Scan for the cell matching the given text and deliver its (X, Y) coordinate at center. 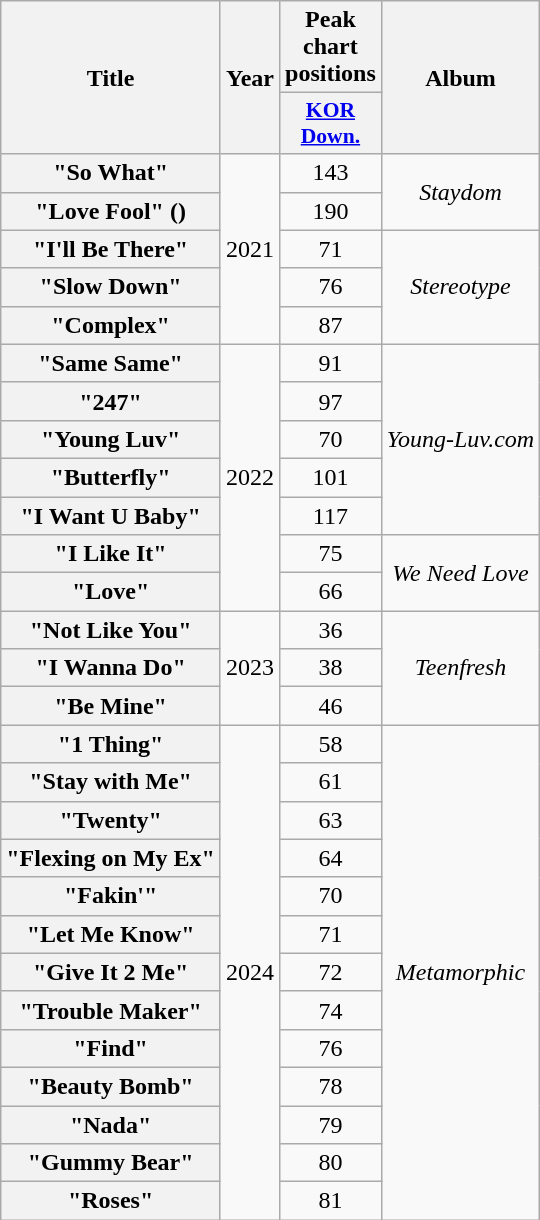
"Same Same" (111, 363)
101 (331, 477)
38 (331, 668)
87 (331, 325)
"Complex" (111, 325)
61 (331, 782)
"Love Fool" () (111, 211)
"Not Like You" (111, 630)
"I'll Be There" (111, 249)
143 (331, 173)
72 (331, 972)
KORDown. (331, 124)
79 (331, 1125)
"Roses" (111, 1201)
36 (331, 630)
46 (331, 706)
81 (331, 1201)
58 (331, 744)
78 (331, 1086)
"So What" (111, 173)
"Give It 2 Me" (111, 972)
"I Like It" (111, 554)
Teenfresh (460, 668)
"Flexing on My Ex" (111, 858)
97 (331, 401)
"Slow Down" (111, 287)
91 (331, 363)
"I Want U Baby" (111, 515)
80 (331, 1163)
"Let Me Know" (111, 934)
"Trouble Maker" (111, 1010)
Peak chart positions (331, 47)
Stereotype (460, 287)
"Twenty" (111, 820)
190 (331, 211)
We Need Love (460, 573)
"1 Thing" (111, 744)
"Fakin'" (111, 896)
Metamorphic (460, 972)
Young-Luv.com (460, 439)
"I Wanna Do" (111, 668)
Year (250, 78)
2023 (250, 668)
Staydom (460, 192)
75 (331, 554)
"Young Luv" (111, 439)
"Gummy Bear" (111, 1163)
"Love" (111, 592)
"Find" (111, 1048)
"Butterfly" (111, 477)
2021 (250, 249)
63 (331, 820)
66 (331, 592)
2024 (250, 972)
74 (331, 1010)
"Beauty Bomb" (111, 1086)
64 (331, 858)
117 (331, 515)
"Nada" (111, 1125)
Title (111, 78)
"Stay with Me" (111, 782)
"Be Mine" (111, 706)
"247" (111, 401)
2022 (250, 477)
Album (460, 78)
